Locate the cell with the specified text and output its (x, y) center coordinate. 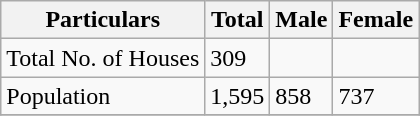
Population (103, 96)
Male (302, 20)
Female (376, 20)
Total (238, 20)
Particulars (103, 20)
1,595 (238, 96)
309 (238, 58)
737 (376, 96)
858 (302, 96)
Total No. of Houses (103, 58)
